Scan for the cell matching the given text and deliver its (x, y) coordinate at center. 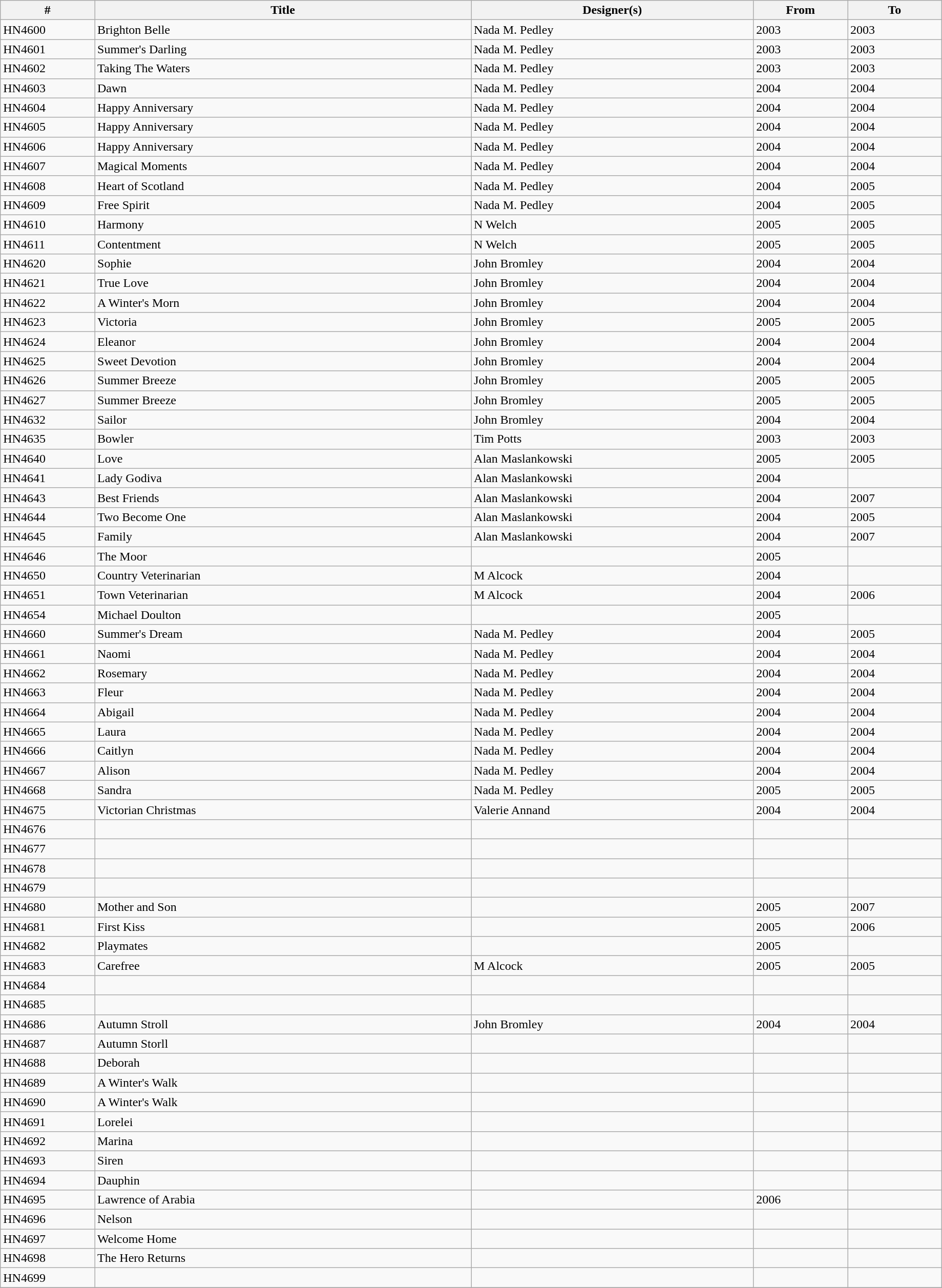
HN4626 (48, 381)
Siren (283, 1160)
HN4643 (48, 497)
HN4623 (48, 322)
# (48, 10)
Victoria (283, 322)
To (895, 10)
Playmates (283, 946)
Mother and Son (283, 907)
HN4694 (48, 1180)
HN4641 (48, 478)
Sandra (283, 790)
Summer's Darling (283, 49)
HN4601 (48, 49)
Victorian Christmas (283, 809)
Harmony (283, 224)
HN4620 (48, 264)
HN4681 (48, 927)
Rosemary (283, 673)
HN4667 (48, 771)
HN4675 (48, 809)
Valerie Annand (613, 809)
Fleur (283, 693)
Nelson (283, 1219)
HN4689 (48, 1083)
HN4684 (48, 985)
HN4635 (48, 439)
HN4611 (48, 244)
HN4651 (48, 595)
HN4602 (48, 69)
HN4603 (48, 88)
HN4662 (48, 673)
HN4605 (48, 127)
Contentment (283, 244)
Eleanor (283, 342)
HN4687 (48, 1044)
HN4685 (48, 1005)
HN4646 (48, 556)
HN4604 (48, 108)
HN4680 (48, 907)
HN4627 (48, 400)
HN4665 (48, 732)
HN4682 (48, 946)
HN4661 (48, 654)
Lorelei (283, 1121)
HN4678 (48, 868)
Laura (283, 732)
HN4660 (48, 634)
HN4683 (48, 966)
HN4686 (48, 1024)
Heart of Scotland (283, 185)
HN4699 (48, 1278)
HN4668 (48, 790)
Deborah (283, 1063)
HN4625 (48, 361)
HN4609 (48, 205)
HN4640 (48, 459)
HN4688 (48, 1063)
Magical Moments (283, 166)
HN4698 (48, 1258)
Michael Doulton (283, 615)
Caitlyn (283, 751)
Alison (283, 771)
HN4692 (48, 1141)
Two Become One (283, 517)
HN4691 (48, 1121)
Sailor (283, 420)
Abigail (283, 712)
Lawrence of Arabia (283, 1200)
Tim Potts (613, 439)
HN4695 (48, 1200)
HN4624 (48, 342)
First Kiss (283, 927)
HN4690 (48, 1102)
HN4677 (48, 848)
The Hero Returns (283, 1258)
HN4663 (48, 693)
HN4600 (48, 30)
Summer's Dream (283, 634)
From (801, 10)
HN4697 (48, 1239)
HN4666 (48, 751)
Autumn Stroll (283, 1024)
HN4608 (48, 185)
HN4621 (48, 283)
Welcome Home (283, 1239)
HN4645 (48, 536)
Sweet Devotion (283, 361)
Country Veterinarian (283, 576)
Free Spirit (283, 205)
HN4693 (48, 1160)
HN4644 (48, 517)
Dauphin (283, 1180)
Best Friends (283, 497)
Marina (283, 1141)
A Winter's Morn (283, 303)
Love (283, 459)
Autumn Storll (283, 1044)
HN4607 (48, 166)
Family (283, 536)
Brighton Belle (283, 30)
Designer(s) (613, 10)
HN4664 (48, 712)
Sophie (283, 264)
HN4679 (48, 888)
HN4622 (48, 303)
Taking The Waters (283, 69)
HN4676 (48, 829)
The Moor (283, 556)
HN4696 (48, 1219)
Carefree (283, 966)
Bowler (283, 439)
HN4610 (48, 224)
Title (283, 10)
HN4632 (48, 420)
Town Veterinarian (283, 595)
Naomi (283, 654)
HN4650 (48, 576)
HN4654 (48, 615)
True Love (283, 283)
Dawn (283, 88)
Lady Godiva (283, 478)
HN4606 (48, 147)
